Extract the [X, Y] coordinate from the center of the cell holding the provided text.  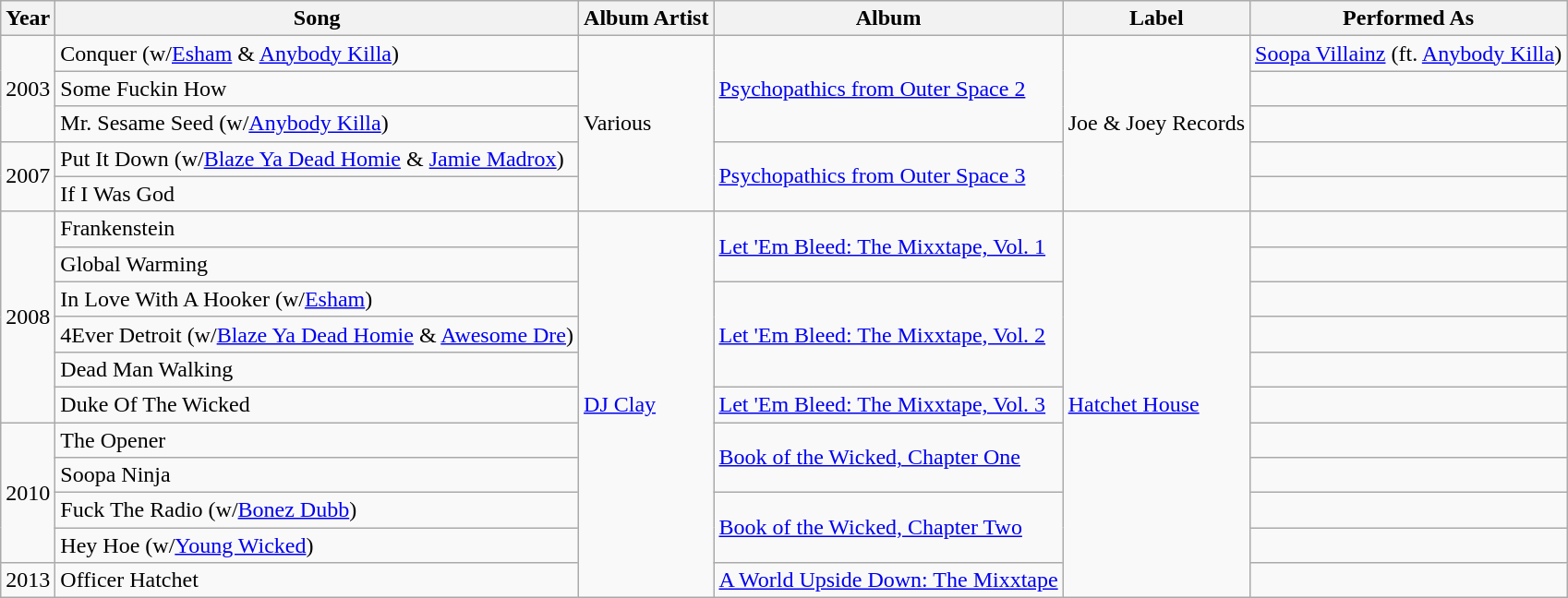
Put It Down (w/Blaze Ya Dead Homie & Jamie Madrox) [318, 159]
Psychopathics from Outer Space 2 [888, 89]
2003 [28, 89]
Psychopathics from Outer Space 3 [888, 176]
2013 [28, 580]
If I Was God [318, 194]
Joe & Joey Records [1156, 124]
4Ever Detroit (w/Blaze Ya Dead Homie & Awesome Dre) [318, 334]
Performed As [1409, 18]
2010 [28, 493]
Album Artist [646, 18]
Some Fuckin How [318, 89]
Dead Man Walking [318, 369]
DJ Clay [646, 404]
Fuck The Radio (w/Bonez Dubb) [318, 510]
A World Upside Down: The Mixxtape [888, 580]
Officer Hatchet [318, 580]
Let 'Em Bleed: The Mixxtape, Vol. 1 [888, 246]
Song [318, 18]
2008 [28, 317]
Duke Of The Wicked [318, 404]
Conquer (w/Esham & Anybody Killa) [318, 54]
Soopa Ninja [318, 475]
Global Warming [318, 264]
Soopa Villainz (ft. Anybody Killa) [1409, 54]
Let 'Em Bleed: The Mixxtape, Vol. 3 [888, 404]
In Love With A Hooker (w/Esham) [318, 299]
Mr. Sesame Seed (w/Anybody Killa) [318, 124]
Book of the Wicked, Chapter One [888, 458]
Let 'Em Bleed: The Mixxtape, Vol. 2 [888, 334]
Album [888, 18]
Various [646, 124]
Hey Hoe (w/Young Wicked) [318, 545]
Hatchet House [1156, 404]
Book of the Wicked, Chapter Two [888, 528]
2007 [28, 176]
Label [1156, 18]
The Opener [318, 440]
Frankenstein [318, 229]
Year [28, 18]
